Scan for the cell matching the given text and deliver its [X, Y] coordinate at center. 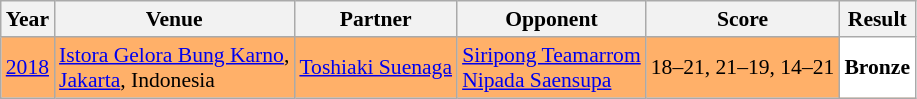
Partner [376, 19]
18–21, 21–19, 14–21 [743, 68]
Result [877, 19]
Score [743, 19]
Siripong Teamarrom Nipada Saensupa [552, 68]
Venue [174, 19]
Year [28, 19]
2018 [28, 68]
Bronze [877, 68]
Toshiaki Suenaga [376, 68]
Istora Gelora Bung Karno,Jakarta, Indonesia [174, 68]
Opponent [552, 19]
